Return the [x, y] coordinate for the center point of the cell that contains the specified text.  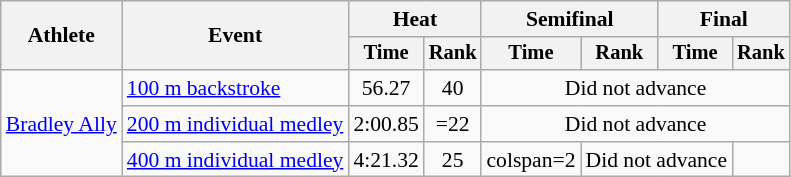
Event [236, 36]
Bradley Ally [62, 124]
Heat [414, 19]
40 [453, 88]
Semifinal [570, 19]
=22 [453, 124]
100 m backstroke [236, 88]
2:00.85 [386, 124]
200 m individual medley [236, 124]
Athlete [62, 36]
56.27 [386, 88]
Final [724, 19]
